Output the (X, Y) coordinate of the center of the cell containing the given text.  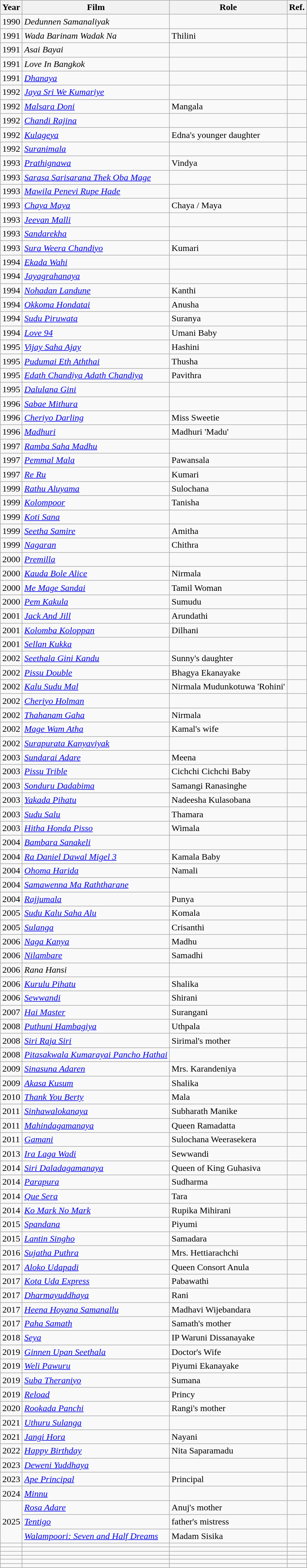
Madam Sisika (228, 1536)
Dilhani (228, 630)
Sinasuna Adaren (96, 1069)
Pissu Double (96, 673)
Mrs. Karandeniya (228, 1069)
Queen Ramadatta (228, 1126)
Madhuri 'Madu' (228, 432)
Okkoma Hondatai (96, 305)
Dharmayuddhaya (96, 1295)
Akasa Kusum (96, 1083)
Nohadan Landune (96, 290)
Aloko Udapadi (96, 1267)
Kurulu Pihatu (96, 984)
Amitha (228, 531)
Nilambare (96, 956)
Madhuri (96, 432)
Mawila Penevi Rupe Hade (96, 191)
Sura Weera Chandiyo (96, 248)
Dedunnen Samanaliyak (96, 22)
Principal (228, 1479)
Spandana (96, 1224)
Rosa Adare (96, 1507)
Crisanthi (228, 927)
Kolomba Koloppan (96, 630)
Sudharma (228, 1182)
Surangani (228, 1012)
Queen of King Guhasiva (228, 1168)
Ginnen Upan Seethala (96, 1352)
2024 (11, 1493)
Yakada Pihatu (96, 800)
Wada Barinam Wadak Na (96, 36)
Pem Kakula (96, 602)
Chaya Maya (96, 206)
Nayani (228, 1437)
Jack And Jill (96, 616)
Role (228, 7)
Thank You Berty (96, 1097)
Sudu Salu (96, 814)
Sudu Kalu Saha Alu (96, 913)
Samadhi (228, 956)
Re Ru (96, 474)
Malsara Doni (96, 106)
Pavithra (228, 375)
Miss Sweetie (228, 418)
Edath Chandiya Adath Chandiya (96, 375)
Parapura (96, 1182)
Rani (228, 1295)
Asai Bayai (96, 50)
Suranimala (96, 149)
Rookada Panchi (96, 1408)
Kolompoor (96, 503)
Nadeesha Kulasobana (228, 800)
Chandi Rajina (96, 120)
2022 (11, 1451)
Siri Daladagamanaya (96, 1168)
2016 (11, 1253)
Nirmala Mudunkotuwa 'Rohini' (228, 687)
Edna's younger daughter (228, 135)
Rajjumala (96, 899)
Hai Master (96, 1012)
Reload (96, 1394)
Kulageya (96, 135)
Pitasakwala Kumarayai Pancho Hathai (96, 1055)
Subharath Manike (228, 1111)
Rathu Aluyama (96, 489)
Tara (228, 1196)
Umani Baby (228, 333)
Vijay Saha Ajay (96, 347)
Queen Consort Anula (228, 1267)
Princy (228, 1394)
IP Waruni Dissanayake (228, 1338)
Film (96, 7)
Sulochana (228, 489)
Thamara (228, 814)
Hashini (228, 347)
Chithra (228, 545)
Sulochana Weerasekera (228, 1140)
Anuj's mother (228, 1507)
Dalulana Gini (96, 389)
Mage Wam Atha (96, 729)
Mala (228, 1097)
Punya (228, 899)
Jeevan Malli (96, 220)
Ohoma Harida (96, 871)
Sellan Kukka (96, 644)
Thilini (228, 36)
Gamani (96, 1140)
Sandarekha (96, 234)
Sabae Mithura (96, 403)
2010 (11, 1097)
Paha Samath (96, 1324)
Happy Birthday (96, 1451)
Walampoori: Seven and Half Dreams (96, 1536)
Year (11, 7)
Piyumi (228, 1224)
Sirimal's mother (228, 1040)
Ira Laga Wadi (96, 1154)
Jangi Hora (96, 1437)
Sunny's daughter (228, 659)
2013 (11, 1154)
Seethala Gini Kandu (96, 659)
Ramba Saha Madhu (96, 446)
Namali (228, 871)
Cichchi Cichchi Baby (228, 772)
Love 94 (96, 333)
Cheriyo Darling (96, 418)
Ra Daniel Dawal Migel 3 (96, 856)
Doctor's Wife (228, 1352)
Rangi's mother (228, 1408)
Sujatha Puthra (96, 1253)
Bambara Sanakeli (96, 842)
Cheriyo Holman (96, 701)
Samadara (228, 1239)
Kalu Sudu Mal (96, 687)
Samath's mother (228, 1324)
Mahindagamanaya (96, 1126)
Sumana (228, 1380)
Prathignawa (96, 163)
Uthpala (228, 1026)
Ekada Wahi (96, 262)
Kota Uda Express (96, 1281)
Seya (96, 1338)
Jayagrahanaya (96, 276)
Tentigo (96, 1522)
Tamil Woman (228, 587)
father's mistress (228, 1522)
Bhagya Ekanayake (228, 673)
Deweni Yuddhaya (96, 1465)
Samawenna Ma Raththarane (96, 885)
Sulanga (96, 927)
Ape Principal (96, 1479)
Ko Mark No Mark (96, 1210)
Seetha Samire (96, 531)
Komala (228, 913)
Kamala Baby (228, 856)
Minnu (96, 1493)
Suba Theraniyo (96, 1380)
Lantin Singho (96, 1239)
Pemmal Mala (96, 460)
Me Mage Sandai (96, 587)
2025 (11, 1522)
Que Sera (96, 1196)
Mangala (228, 106)
Nagaran (96, 545)
Kamal's wife (228, 729)
2007 (11, 1012)
Hitha Honda Pisso (96, 828)
Rupika Mihirani (228, 1210)
Sundarai Adare (96, 757)
Suranya (228, 319)
Ref. (297, 7)
Rana Hansi (96, 970)
Piyumi Ekanayake (228, 1366)
Kanthi (228, 290)
Jaya Sri We Kumariye (96, 92)
Surapurata Kanyaviyak (96, 743)
Puthuni Hambagiya (96, 1026)
Pawansala (228, 460)
Tanisha (228, 503)
Naga Kanya (96, 941)
Dhanaya (96, 78)
Samangi Ranasinghe (228, 786)
Love In Bangkok (96, 64)
Koti Sana (96, 517)
Meena (228, 757)
Pissu Trible (96, 772)
Madhavi Wijebandara (228, 1309)
Arundathi (228, 616)
Siri Raja Siri (96, 1040)
Sudu Piruwata (96, 319)
Uthuru Sulanga (96, 1423)
Madhu (228, 941)
Sinhawalokanaya (96, 1111)
2020 (11, 1408)
2018 (11, 1338)
Nita Saparamadu (228, 1451)
Thahanam Gaha (96, 715)
Pudumai Eth Aththai (96, 361)
Pabawathi (228, 1281)
Anusha (228, 305)
Weli Pawuru (96, 1366)
Sarasa Sarisarana Thek Oba Mage (96, 177)
1990 (11, 22)
Chaya / Maya (228, 206)
Shirani (228, 998)
Premilla (96, 559)
Vindya (228, 163)
Sonduru Dadabima (96, 786)
Mrs. Hettiarachchi (228, 1253)
Thusha (228, 361)
Sumudu (228, 602)
Heena Hoyana Samanallu (96, 1309)
Kauda Bole Alice (96, 573)
Wimala (228, 828)
